Identify which cell holds the provided text, then report its [x, y] central coordinate. 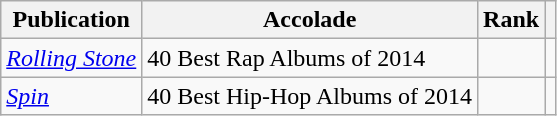
40 Best Rap Albums of 2014 [310, 58]
Spin [72, 96]
Accolade [310, 20]
Publication [72, 20]
40 Best Hip-Hop Albums of 2014 [310, 96]
Rank [512, 20]
Rolling Stone [72, 58]
